Scan for the cell matching the given text and deliver its [X, Y] coordinate at center. 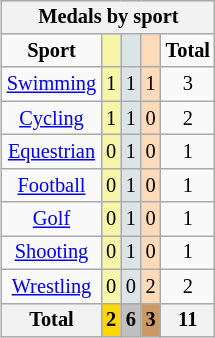
Swimming [52, 84]
Sport [52, 51]
Shooting [52, 253]
Cycling [52, 118]
6 [131, 320]
Equestrian [52, 152]
Wrestling [52, 286]
Football [52, 185]
Golf [52, 219]
Medals by sport [108, 17]
11 [188, 320]
